Extract the [X, Y] coordinate from the center of the cell holding the provided text.  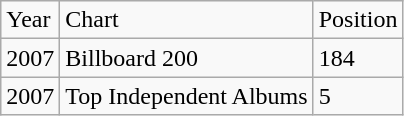
Billboard 200 [186, 58]
Position [358, 20]
184 [358, 58]
5 [358, 96]
Year [30, 20]
Top Independent Albums [186, 96]
Chart [186, 20]
